Provide the [X, Y] coordinate of the cell's center where the given text is located.  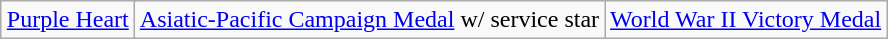
World War II Victory Medal [746, 20]
Asiatic-Pacific Campaign Medal w/ service star [369, 20]
Purple Heart [68, 20]
